Search for the cell housing the specified text and yield its [x, y] center coordinate. 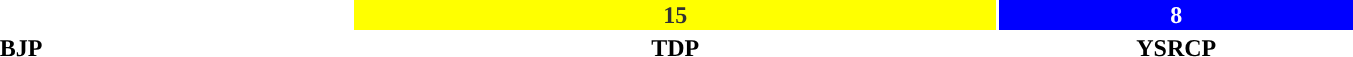
15 [675, 15]
8 [1176, 15]
